Identify which cell holds the provided text, then report its [X, Y] central coordinate. 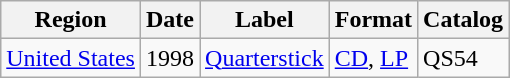
Date [170, 20]
QS54 [464, 58]
Quarterstick [265, 58]
CD, LP [373, 58]
United States [71, 58]
Region [71, 20]
Format [373, 20]
Catalog [464, 20]
1998 [170, 58]
Label [265, 20]
